Detect which cell encompasses the target text, then output its [x, y] center coordinate. 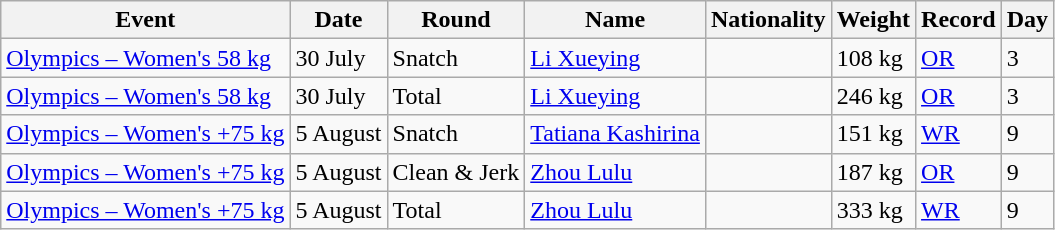
246 kg [873, 96]
Weight [873, 20]
Event [146, 20]
Name [616, 20]
Date [338, 20]
Nationality [768, 20]
Round [456, 20]
Clean & Jerk [456, 172]
Tatiana Kashirina [616, 134]
Record [959, 20]
333 kg [873, 210]
108 kg [873, 58]
187 kg [873, 172]
Day [1027, 20]
151 kg [873, 134]
